Return (X, Y) of the center of cell containing provided text 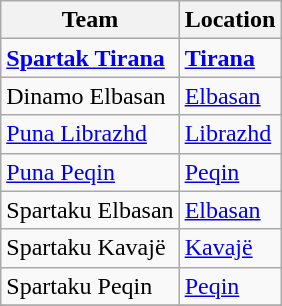
Puna Peqin (90, 172)
Spartak Tirana (90, 58)
Puna Librazhd (90, 134)
Location (230, 20)
Dinamo Elbasan (90, 96)
Librazhd (230, 134)
Team (90, 20)
Spartaku Elbasan (90, 210)
Spartaku Kavajë (90, 248)
Spartaku Peqin (90, 286)
Tirana (230, 58)
Kavajë (230, 248)
